From the cell containing the given text, extract its center point as (X, Y) coordinate. 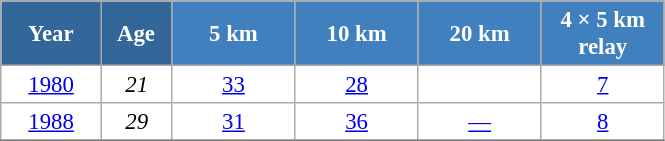
29 (136, 122)
Age (136, 34)
28 (356, 85)
8 (602, 122)
— (480, 122)
Year (52, 34)
4 × 5 km relay (602, 34)
1980 (52, 85)
36 (356, 122)
1988 (52, 122)
31 (234, 122)
20 km (480, 34)
21 (136, 85)
33 (234, 85)
7 (602, 85)
5 km (234, 34)
10 km (356, 34)
